Capture the cell that displays the provided text and extract its [x, y] central coordinate. 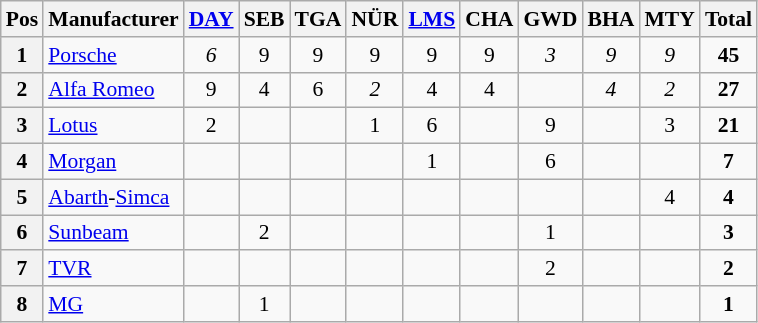
Morgan [113, 162]
CHA [489, 19]
LMS [432, 19]
Porsche [113, 55]
NÜR [374, 19]
27 [728, 90]
DAY [212, 19]
BHA [610, 19]
MG [113, 304]
Total [728, 19]
Abarth-Simca [113, 197]
5 [22, 197]
21 [728, 126]
MTY [669, 19]
Manufacturer [113, 19]
SEB [264, 19]
Lotus [113, 126]
Pos [22, 19]
TGA [318, 19]
Alfa Romeo [113, 90]
45 [728, 55]
GWD [550, 19]
Sunbeam [113, 233]
TVR [113, 269]
8 [22, 304]
